Detect which cell encompasses the target text, then output its [X, Y] center coordinate. 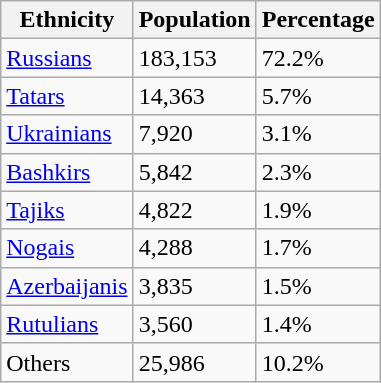
2.3% [318, 172]
5,842 [194, 172]
1.7% [318, 248]
5.7% [318, 96]
10.2% [318, 362]
Percentage [318, 20]
4,288 [194, 248]
1.9% [318, 210]
3,560 [194, 324]
Population [194, 20]
Tajiks [67, 210]
Bashkirs [67, 172]
3.1% [318, 134]
14,363 [194, 96]
1.5% [318, 286]
Rutulians [67, 324]
183,153 [194, 58]
Tatars [67, 96]
4,822 [194, 210]
1.4% [318, 324]
7,920 [194, 134]
72.2% [318, 58]
3,835 [194, 286]
Nogais [67, 248]
25,986 [194, 362]
Ethnicity [67, 20]
Others [67, 362]
Azerbaijanis [67, 286]
Russians [67, 58]
Ukrainians [67, 134]
